From the cell containing the given text, extract its center point as [x, y] coordinate. 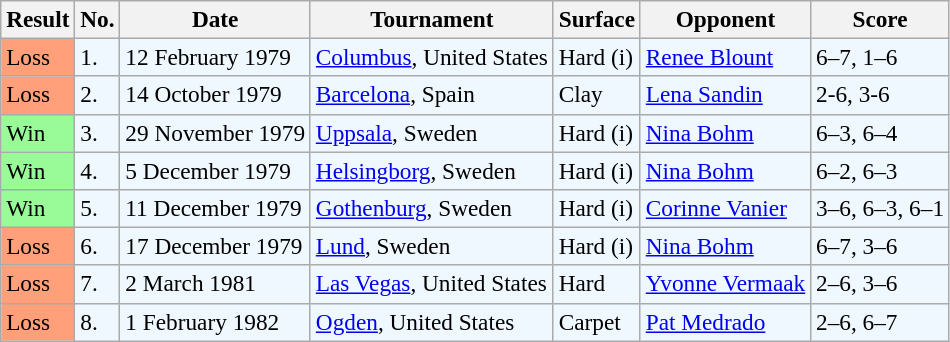
7. [98, 284]
11 December 1979 [215, 208]
Date [215, 19]
6–7, 1–6 [880, 57]
2–6, 6–7 [880, 322]
Uppsala, Sweden [432, 133]
2–6, 3–6 [880, 284]
5 December 1979 [215, 170]
Corinne Vanier [725, 208]
Columbus, United States [432, 57]
6. [98, 246]
Lund, Sweden [432, 246]
3–6, 6–3, 6–1 [880, 208]
2. [98, 95]
29 November 1979 [215, 133]
Lena Sandin [725, 95]
Pat Medrado [725, 322]
Result [38, 19]
Opponent [725, 19]
6–7, 3–6 [880, 246]
1 February 1982 [215, 322]
Barcelona, Spain [432, 95]
1. [98, 57]
14 October 1979 [215, 95]
8. [98, 322]
3. [98, 133]
Ogden, United States [432, 322]
Tournament [432, 19]
2-6, 3-6 [880, 95]
12 February 1979 [215, 57]
6–3, 6–4 [880, 133]
Surface [596, 19]
5. [98, 208]
Renee Blount [725, 57]
Gothenburg, Sweden [432, 208]
Yvonne Vermaak [725, 284]
4. [98, 170]
Helsingborg, Sweden [432, 170]
Las Vegas, United States [432, 284]
No. [98, 19]
6–2, 6–3 [880, 170]
Hard [596, 284]
Carpet [596, 322]
Clay [596, 95]
2 March 1981 [215, 284]
Score [880, 19]
17 December 1979 [215, 246]
